Return [x, y] of the center of cell containing provided text 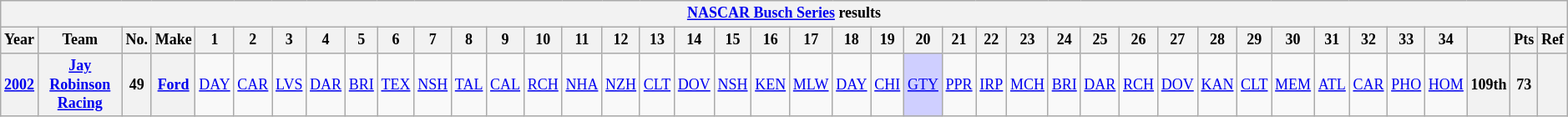
NZH [621, 84]
34 [1446, 40]
NHA [582, 84]
2 [253, 40]
31 [1332, 40]
Make [174, 40]
3 [289, 40]
21 [959, 40]
CHI [888, 84]
29 [1254, 40]
6 [396, 40]
2002 [20, 84]
Team [80, 40]
4 [326, 40]
17 [812, 40]
LVS [289, 84]
KEN [771, 84]
HOM [1446, 84]
7 [432, 40]
5 [361, 40]
MEM [1293, 84]
Year [20, 40]
ATL [1332, 84]
30 [1293, 40]
MCH [1028, 84]
27 [1177, 40]
10 [543, 40]
20 [923, 40]
26 [1139, 40]
Pts [1525, 40]
28 [1217, 40]
Jay Robinson Racing [80, 84]
TEX [396, 84]
109th [1489, 84]
IRP [992, 84]
33 [1406, 40]
TAL [468, 84]
12 [621, 40]
1 [215, 40]
22 [992, 40]
Ford [174, 84]
CAL [506, 84]
PHO [1406, 84]
GTY [923, 84]
PPR [959, 84]
23 [1028, 40]
73 [1525, 84]
No. [137, 40]
16 [771, 40]
MLW [812, 84]
24 [1064, 40]
NASCAR Busch Series results [784, 13]
8 [468, 40]
9 [506, 40]
32 [1368, 40]
11 [582, 40]
49 [137, 84]
18 [852, 40]
KAN [1217, 84]
14 [694, 40]
13 [656, 40]
25 [1100, 40]
Ref [1553, 40]
19 [888, 40]
15 [733, 40]
